Identify which cell holds the provided text, then report its [x, y] central coordinate. 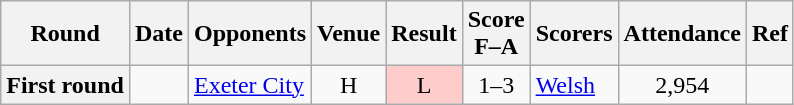
2,954 [682, 85]
Venue [349, 34]
L [424, 85]
Opponents [250, 34]
Result [424, 34]
Round [66, 34]
Exeter City [250, 85]
First round [66, 85]
Ref [770, 34]
H [349, 85]
Date [158, 34]
ScoreF–A [496, 34]
Attendance [682, 34]
Welsh [574, 85]
1–3 [496, 85]
Scorers [574, 34]
